Detect which cell encompasses the target text, then output its [X, Y] center coordinate. 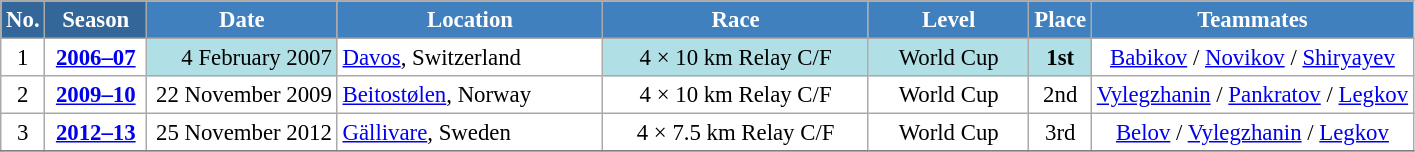
Level [948, 20]
Beitostølen, Norway [470, 95]
2009–10 [96, 95]
Gällivare, Sweden [470, 133]
22 November 2009 [242, 95]
2nd [1060, 95]
4 × 7.5 km Relay C/F [736, 133]
Babikov / Novikov / Shiryayev [1252, 58]
25 November 2012 [242, 133]
Season [96, 20]
Teammates [1252, 20]
Place [1060, 20]
2 [23, 95]
3rd [1060, 133]
3 [23, 133]
No. [23, 20]
Vylegzhanin / Pankratov / Legkov [1252, 95]
Date [242, 20]
Race [736, 20]
2012–13 [96, 133]
Belov / Vylegzhanin / Legkov [1252, 133]
2006–07 [96, 58]
4 February 2007 [242, 58]
1st [1060, 58]
1 [23, 58]
Location [470, 20]
Davos, Switzerland [470, 58]
